Scan for the cell matching the given text and deliver its (X, Y) coordinate at center. 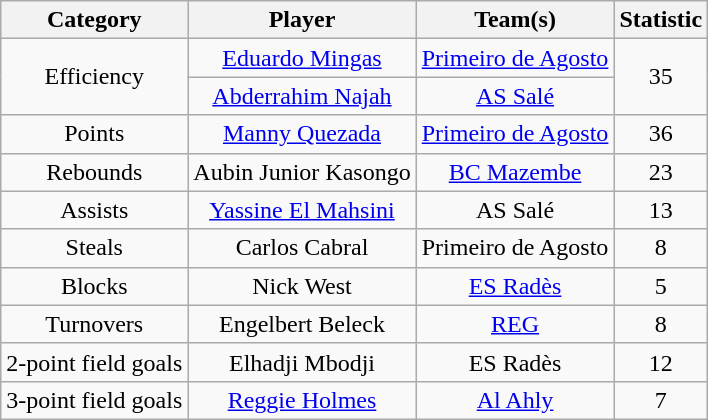
Steals (94, 248)
13 (661, 210)
Points (94, 134)
Carlos Cabral (302, 248)
2-point field goals (94, 362)
Turnovers (94, 324)
Engelbert Beleck (302, 324)
Statistic (661, 20)
Elhadji Mbodji (302, 362)
Yassine El Mahsini (302, 210)
Manny Quezada (302, 134)
Efficiency (94, 77)
Abderrahim Najah (302, 96)
Eduardo Mingas (302, 58)
12 (661, 362)
Reggie Holmes (302, 400)
Aubin Junior Kasongo (302, 172)
3-point field goals (94, 400)
Blocks (94, 286)
36 (661, 134)
7 (661, 400)
35 (661, 77)
Assists (94, 210)
Al Ahly (515, 400)
Team(s) (515, 20)
23 (661, 172)
Rebounds (94, 172)
Category (94, 20)
REG (515, 324)
Nick West (302, 286)
BC Mazembe (515, 172)
5 (661, 286)
Player (302, 20)
